Capture the cell that displays the provided text and extract its [x, y] central coordinate. 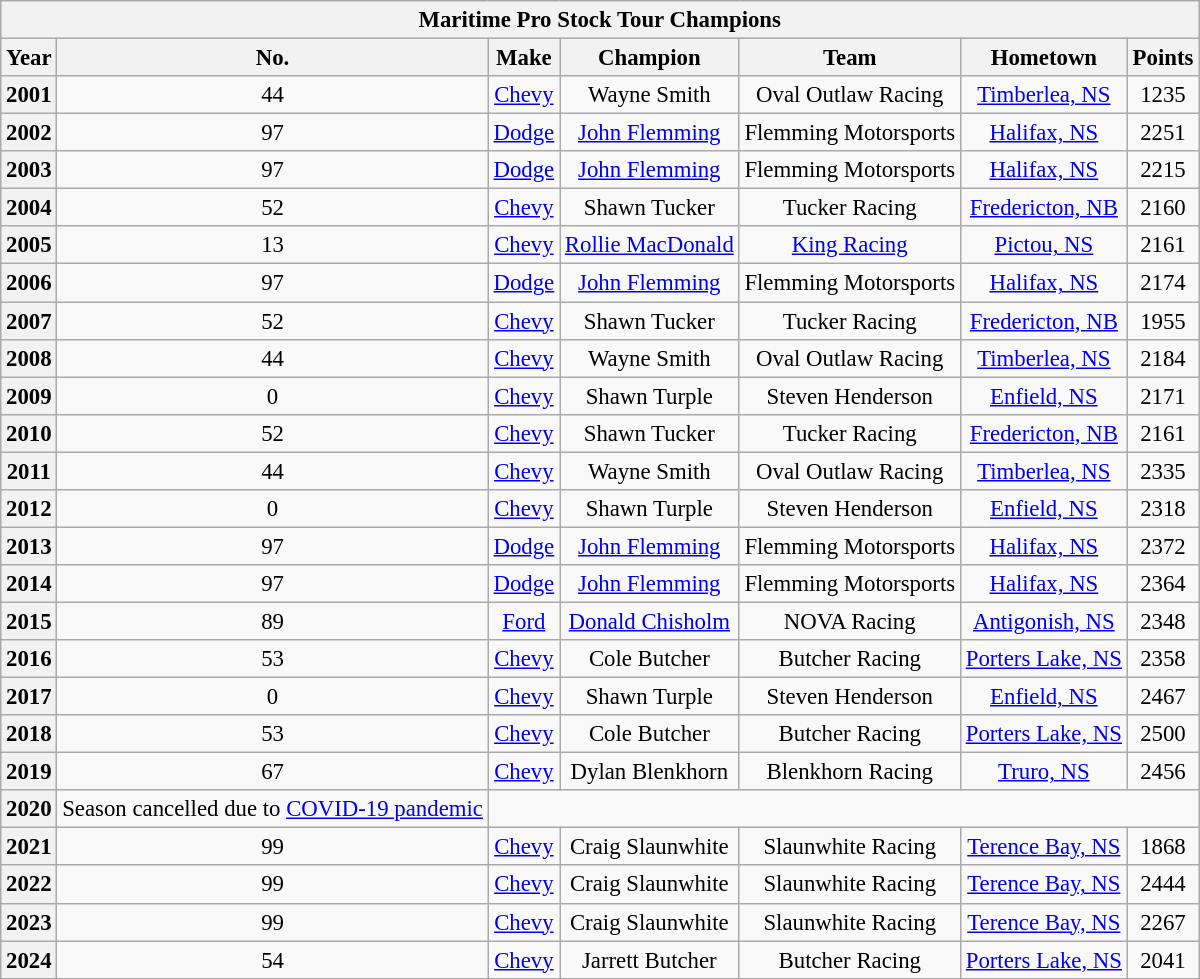
2318 [1162, 509]
54 [272, 960]
2358 [1162, 659]
2004 [29, 208]
King Racing [850, 245]
2022 [29, 885]
2007 [29, 321]
Make [524, 58]
2011 [29, 471]
2041 [1162, 960]
2364 [1162, 584]
2003 [29, 170]
Ford [524, 621]
Pictou, NS [1044, 245]
2444 [1162, 885]
2215 [1162, 170]
2014 [29, 584]
2021 [29, 847]
2012 [29, 509]
2013 [29, 546]
2251 [1162, 133]
Truro, NS [1044, 772]
2467 [1162, 697]
2174 [1162, 283]
2020 [29, 809]
Maritime Pro Stock Tour Champions [600, 20]
Points [1162, 58]
2010 [29, 433]
2016 [29, 659]
Antigonish, NS [1044, 621]
Hometown [1044, 58]
2006 [29, 283]
2348 [1162, 621]
2024 [29, 960]
1235 [1162, 95]
Dylan Blenkhorn [650, 772]
2008 [29, 358]
NOVA Racing [850, 621]
Champion [650, 58]
2001 [29, 95]
2160 [1162, 208]
2009 [29, 396]
1868 [1162, 847]
Blenkhorn Racing [850, 772]
Year [29, 58]
2019 [29, 772]
Donald Chisholm [650, 621]
2171 [1162, 396]
No. [272, 58]
2017 [29, 697]
Team [850, 58]
Rollie MacDonald [650, 245]
89 [272, 621]
Jarrett Butcher [650, 960]
2456 [1162, 772]
13 [272, 245]
2005 [29, 245]
Season cancelled due to COVID-19 pandemic [272, 809]
2002 [29, 133]
1955 [1162, 321]
2335 [1162, 471]
2023 [29, 922]
2267 [1162, 922]
2015 [29, 621]
67 [272, 772]
2018 [29, 734]
2500 [1162, 734]
2372 [1162, 546]
2184 [1162, 358]
